Return (x, y) of the center of cell containing provided text 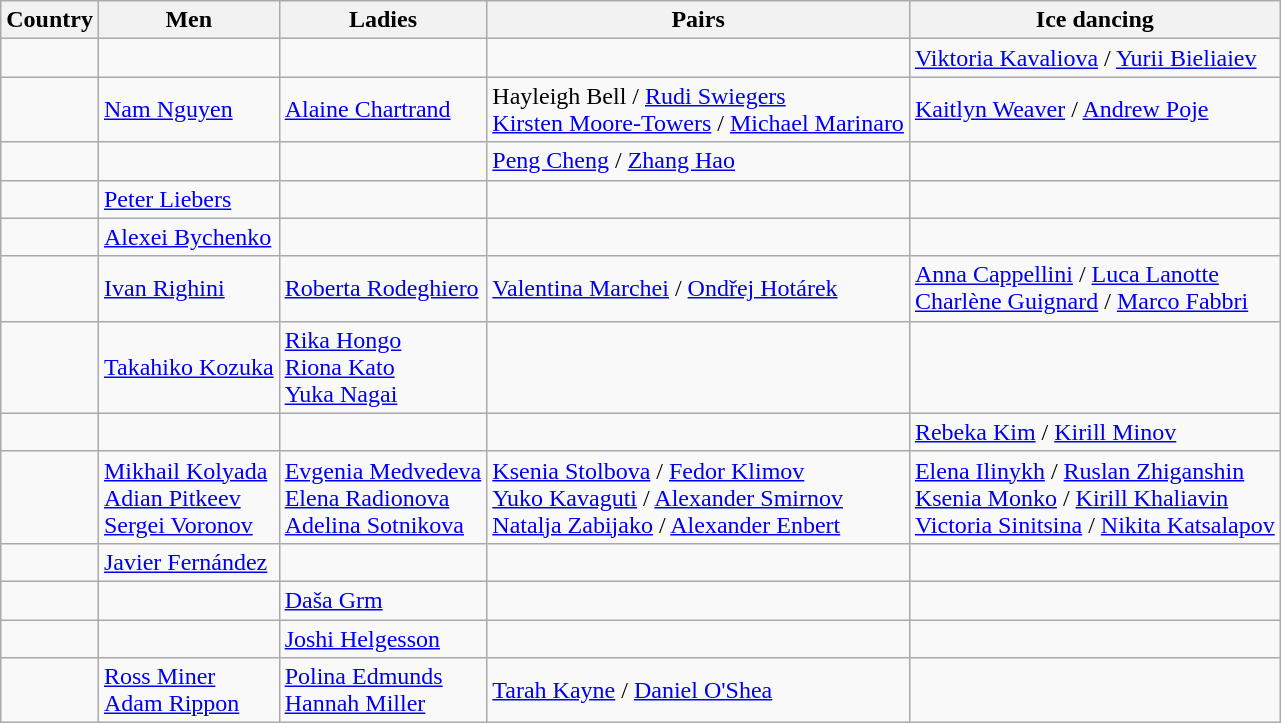
Country (50, 20)
Peter Liebers (188, 199)
Ivan Righini (188, 288)
Valentina Marchei / Ondřej Hotárek (698, 288)
Rebeka Kim / Kirill Minov (1094, 432)
Pairs (698, 20)
Nam Nguyen (188, 110)
Roberta Rodeghiero (383, 288)
Viktoria Kavaliova / Yurii Bieliaiev (1094, 58)
Alaine Chartrand (383, 110)
Anna Cappellini / Luca Lanotte Charlène Guignard / Marco Fabbri (1094, 288)
Ross Miner Adam Rippon (188, 690)
Tarah Kayne / Daniel O'Shea (698, 690)
Ice dancing (1094, 20)
Polina Edmunds Hannah Miller (383, 690)
Men (188, 20)
Kaitlyn Weaver / Andrew Poje (1094, 110)
Ksenia Stolbova / Fedor Klimov Yuko Kavaguti / Alexander Smirnov Natalja Zabijako / Alexander Enbert (698, 497)
Daša Grm (383, 600)
Rika Hongo Riona Kato Yuka Nagai (383, 367)
Alexei Bychenko (188, 237)
Joshi Helgesson (383, 639)
Mikhail Kolyada Adian Pitkeev Sergei Voronov (188, 497)
Peng Cheng / Zhang Hao (698, 161)
Hayleigh Bell / Rudi Swiegers Kirsten Moore-Towers / Michael Marinaro (698, 110)
Evgenia Medvedeva Elena Radionova Adelina Sotnikova (383, 497)
Javier Fernández (188, 562)
Elena Ilinykh / Ruslan Zhiganshin Ksenia Monko / Kirill Khaliavin Victoria Sinitsina / Nikita Katsalapov (1094, 497)
Ladies (383, 20)
Takahiko Kozuka (188, 367)
